Identify which cell holds the provided text, then report its [X, Y] central coordinate. 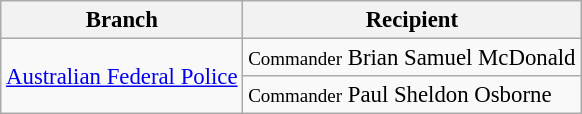
Branch [122, 20]
Australian Federal Police [122, 76]
Recipient [412, 20]
Commander Brian Samuel McDonald [412, 58]
Commander Paul Sheldon Osborne [412, 95]
